Scan for the cell matching the given text and deliver its [X, Y] coordinate at center. 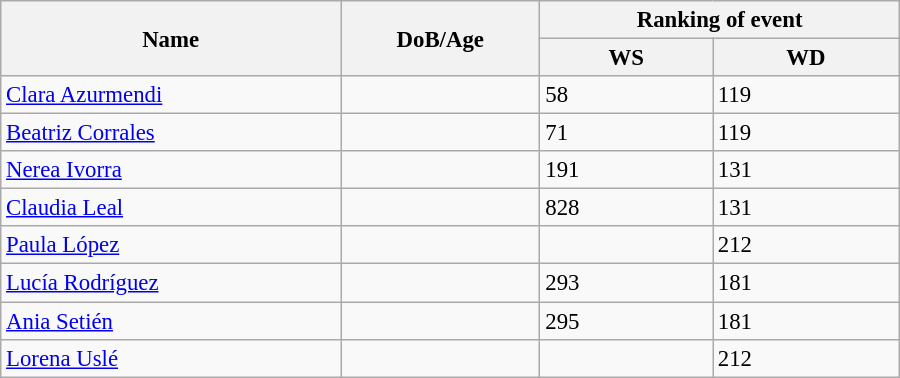
Ania Setién [171, 321]
191 [626, 170]
58 [626, 95]
Name [171, 38]
Clara Azurmendi [171, 95]
Lorena Uslé [171, 358]
Claudia Leal [171, 208]
DoB/Age [440, 38]
Paula López [171, 245]
WD [806, 58]
WS [626, 58]
Beatriz Corrales [171, 133]
828 [626, 208]
Ranking of event [720, 20]
Lucía Rodríguez [171, 283]
Nerea Ivorra [171, 170]
293 [626, 283]
71 [626, 133]
295 [626, 321]
